Capture the cell that displays the provided text and extract its (X, Y) central coordinate. 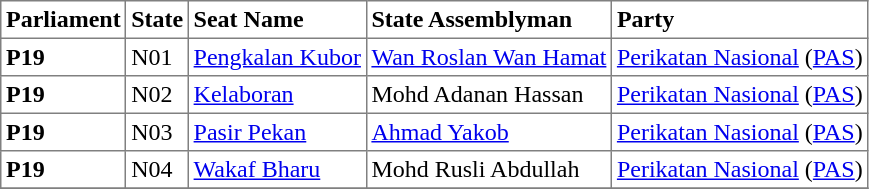
Mohd Rusli Abdullah (488, 170)
N03 (157, 132)
State Assemblyman (488, 20)
N01 (157, 57)
N04 (157, 170)
State (157, 20)
Wakaf Bharu (277, 170)
Mohd Adanan Hassan (488, 95)
Pengkalan Kubor (277, 57)
Kelaboran (277, 95)
Seat Name (277, 20)
Ahmad Yakob (488, 132)
Pasir Pekan (277, 132)
N02 (157, 95)
Wan Roslan Wan Hamat (488, 57)
Party (740, 20)
Parliament (64, 20)
